Output the (X, Y) coordinate of the center of the cell containing the given text.  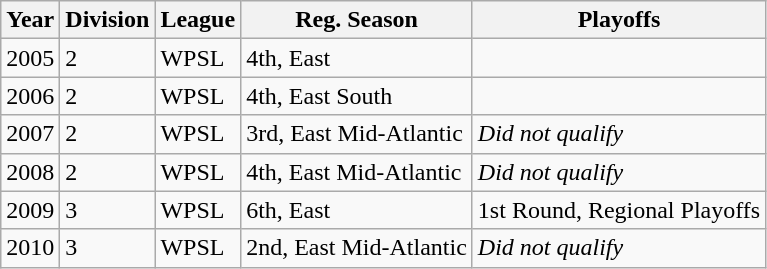
4th, East Mid-Atlantic (357, 172)
League (198, 20)
2007 (30, 134)
2nd, East Mid-Atlantic (357, 248)
4th, East (357, 58)
Reg. Season (357, 20)
2005 (30, 58)
6th, East (357, 210)
4th, East South (357, 96)
Division (108, 20)
3rd, East Mid-Atlantic (357, 134)
Year (30, 20)
1st Round, Regional Playoffs (618, 210)
2008 (30, 172)
2009 (30, 210)
Playoffs (618, 20)
2006 (30, 96)
2010 (30, 248)
